Determine the [x, y] coordinate at the center of the cell enclosing the given text.  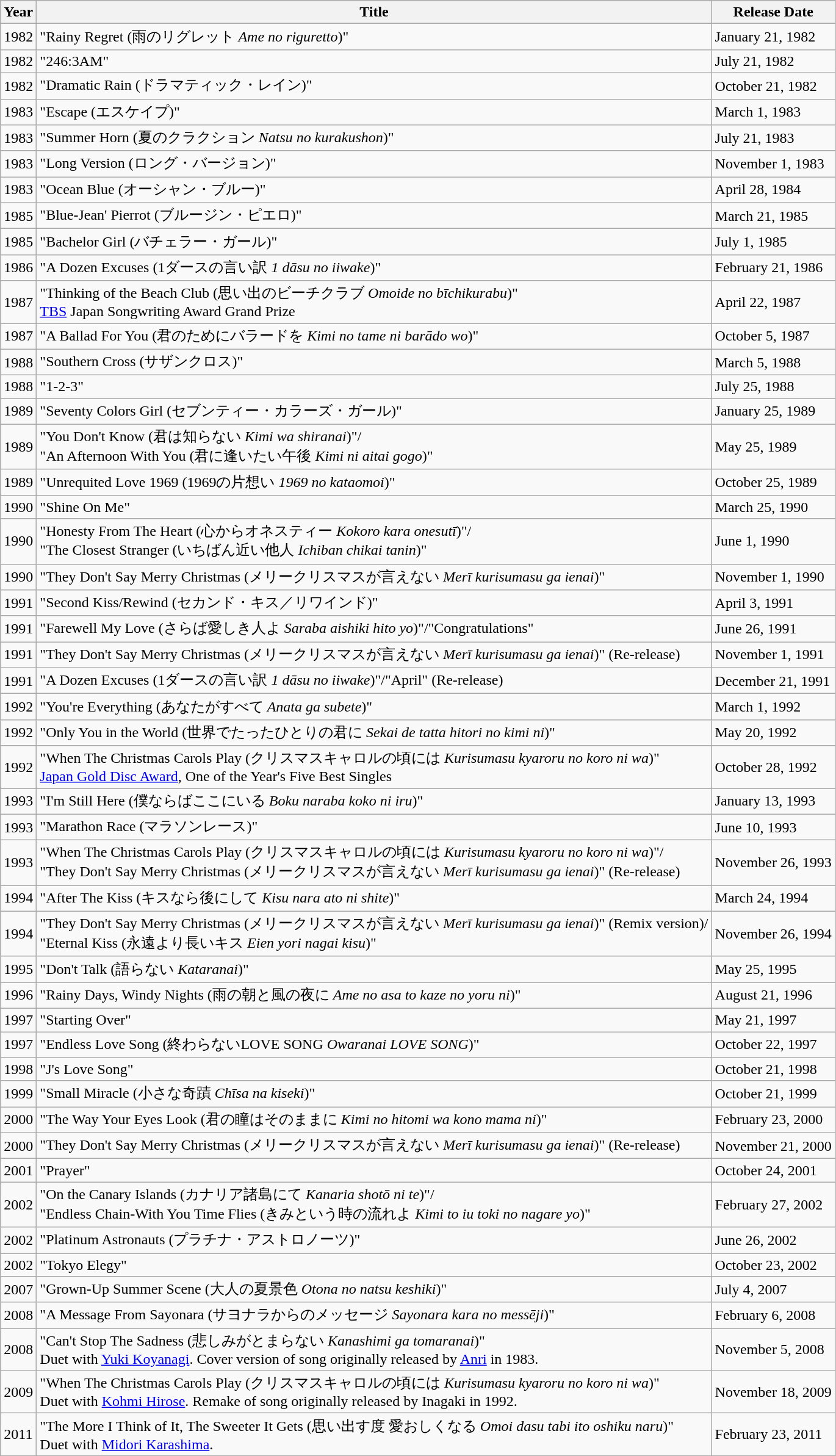
"Long Version (ロング・バージョン)" [374, 164]
June 26, 2002 [773, 1240]
November 18, 2009 [773, 1392]
"Only You in the World (世界でたったひとりの君に Sekai de tatta hitori no kimi ni)" [374, 732]
"Honesty From The Heart (心からオネスティー Kokoro kara onesutī)"/ "The Closest Stranger (いちばん近い他人 Ichiban chikai tanin)" [374, 541]
May 25, 1989 [773, 447]
"Dramatic Rain (ドラマティック・レイン)" [374, 85]
"Platinum Astronauts (プラチナ・アストロノーツ)" [374, 1240]
"Tokyo Elegy" [374, 1265]
"Can't Stop The Sadness (悲しみがとまらない Kanashimi ga tomaranai)"Duet with Yuki Koyanagi. Cover version of song originally released by Anri in 1983. [374, 1350]
January 13, 1993 [773, 802]
March 5, 1988 [773, 362]
"The More I Think of It, The Sweeter It Gets (思い出す度 愛おしくなる Omoi dasu tabi ito oshiku naru)" Duet with Midori Karashima. [374, 1435]
February 23, 2011 [773, 1435]
"Farewell My Love (さらば愛しき人よ Saraba aishiki hito yo)"/"Congratulations" [374, 629]
February 23, 2000 [773, 1120]
March 1, 1983 [773, 112]
"Bachelor Girl (バチェラー・ガール)" [374, 242]
December 21, 1991 [773, 681]
"Thinking of the Beach Club (思い出のビーチクラブ Omoide no bīchikurabu)"TBS Japan Songwriting Award Grand Prize [374, 302]
"Second Kiss/Rewind (セカンド・キス／リワインド)" [374, 603]
1996 [18, 996]
"You Don't Know (君は知らない Kimi wa shiranai)"/ "An Afternoon With You (君に逢いたい午後 Kimi ni aitai gogo)" [374, 447]
"Southern Cross (サザンクロス)" [374, 362]
"246:3AM" [374, 61]
"Summer Horn (夏のクラクション Natsu no kurakushon)" [374, 138]
"A Dozen Excuses (1ダースの言い訳 1 dāsu no iiwake)" [374, 267]
"A Dozen Excuses (1ダースの言い訳 1 dāsu no iiwake)"/"April" (Re-release) [374, 681]
October 28, 1992 [773, 767]
October 23, 2002 [773, 1265]
July 25, 1988 [773, 387]
1986 [18, 267]
October 22, 1997 [773, 1045]
July 21, 1983 [773, 138]
November 21, 2000 [773, 1146]
June 26, 1991 [773, 629]
July 1, 1985 [773, 242]
"1-2-3" [374, 387]
1995 [18, 969]
"Blue-Jean' Pierrot (ブルージン・ピエロ)" [374, 216]
Release Date [773, 12]
October 21, 1999 [773, 1094]
November 26, 1994 [773, 934]
2009 [18, 1392]
2007 [18, 1290]
May 20, 1992 [773, 732]
April 28, 1984 [773, 190]
March 21, 1985 [773, 216]
"Starting Over" [374, 1020]
"When The Christmas Carols Play (クリスマスキャロルの頃には Kurisumasu kyaroru no koro ni wa)" Japan Gold Disc Award, One of the Year's Five Best Singles [374, 767]
May 21, 1997 [773, 1020]
February 21, 1986 [773, 267]
"Grown-Up Summer Scene (大人の夏景色 Otona no natsu keshiki)" [374, 1290]
"Marathon Race (マラソンレース)" [374, 827]
April 3, 1991 [773, 603]
"On the Canary Islands (カナリア諸島にて Kanaria shotō ni te)"/ "Endless Chain-With You Time Flies (きみという時の流れよ Kimi to iu toki no nagare yo)" [374, 1205]
"Don't Talk (語らない Kataranai)" [374, 969]
"Shine On Me" [374, 507]
October 21, 1982 [773, 85]
"After The Kiss (キスなら後にして Kisu nara ato ni shite)" [374, 898]
October 21, 1998 [773, 1069]
January 25, 1989 [773, 411]
June 10, 1993 [773, 827]
November 26, 1993 [773, 863]
"They Don't Say Merry Christmas (メリークリスマスが言えない Merī kurisumasu ga ienai)" (Remix version)/ "Eternal Kiss (永遠より長いキス Eien yori nagai kisu)" [374, 934]
2001 [18, 1170]
November 1, 1990 [773, 577]
March 24, 1994 [773, 898]
January 21, 1982 [773, 37]
"Rainy Regret (雨のリグレット Ame no riguretto)" [374, 37]
November 5, 2008 [773, 1350]
"Small Miracle (小さな奇蹟 Chīsa na kiseki)" [374, 1094]
"Ocean Blue (オーシャン・ブルー)" [374, 190]
June 1, 1990 [773, 541]
October 25, 1989 [773, 482]
"Unrequited Love 1969 (1969の片想い 1969 no kataomoi)" [374, 482]
August 21, 1996 [773, 996]
July 4, 2007 [773, 1290]
1998 [18, 1069]
2011 [18, 1435]
"Prayer" [374, 1170]
November 1, 1991 [773, 655]
October 24, 2001 [773, 1170]
"J's Love Song" [374, 1069]
"A Ballad For You (君のためにバラードを Kimi no tame ni barādo wo)" [374, 337]
April 22, 1987 [773, 302]
"Escape (エスケイプ)" [374, 112]
February 27, 2002 [773, 1205]
March 25, 1990 [773, 507]
February 6, 2008 [773, 1316]
March 1, 1992 [773, 707]
"You're Everything (あなたがすべて Anata ga subete)" [374, 707]
"They Don't Say Merry Christmas (メリークリスマスが言えない Merī kurisumasu ga ienai)" [374, 577]
"Endless Love Song (終わらないLOVE SONG Owaranai LOVE SONG)" [374, 1045]
1999 [18, 1094]
"The Way Your Eyes Look (君の瞳はそのままに Kimi no hitomi wa kono mama ni)" [374, 1120]
"A Message From Sayonara (サヨナラからのメッセージ Sayonara kara no messēji)" [374, 1316]
November 1, 1983 [773, 164]
Year [18, 12]
May 25, 1995 [773, 969]
July 21, 1982 [773, 61]
"Rainy Days, Windy Nights (雨の朝と風の夜に Ame no asa to kaze no yoru ni)" [374, 996]
"Seventy Colors Girl (セブンティー・カラーズ・ガール)" [374, 411]
Title [374, 12]
October 5, 1987 [773, 337]
"I'm Still Here (僕ならばここにいる Boku naraba koko ni iru)" [374, 802]
